Return the (x, y) coordinate for the center point of the cell that contains the specified text.  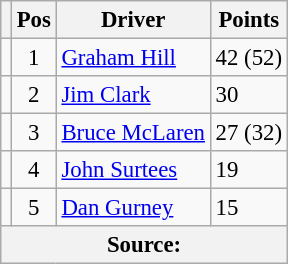
2 (34, 95)
27 (32) (248, 133)
5 (34, 208)
Bruce McLaren (133, 133)
Pos (34, 20)
Graham Hill (133, 58)
Driver (133, 20)
4 (34, 170)
Points (248, 20)
19 (248, 170)
3 (34, 133)
Dan Gurney (133, 208)
John Surtees (133, 170)
42 (52) (248, 58)
30 (248, 95)
1 (34, 58)
Jim Clark (133, 95)
15 (248, 208)
Source: (144, 245)
